Extract the [x, y] coordinate from the center of the cell holding the provided text.  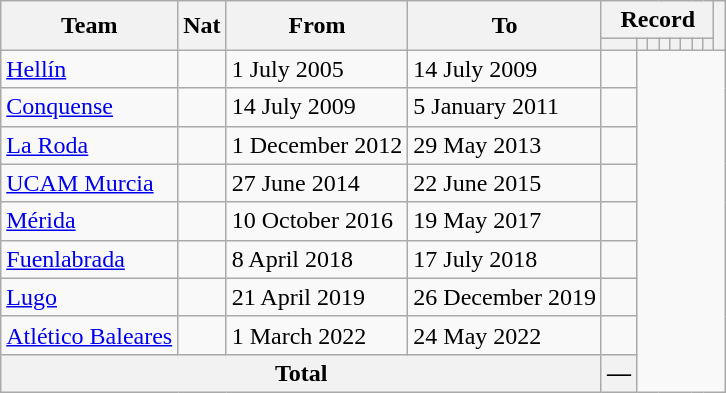
La Roda [90, 145]
1 March 2022 [317, 335]
19 May 2017 [505, 221]
22 June 2015 [505, 183]
Hellín [90, 69]
UCAM Murcia [90, 183]
17 July 2018 [505, 259]
1 July 2005 [317, 69]
10 October 2016 [317, 221]
Fuenlabrada [90, 259]
26 December 2019 [505, 297]
From [317, 26]
Conquense [90, 107]
Mérida [90, 221]
8 April 2018 [317, 259]
Nat [202, 26]
Atlético Baleares [90, 335]
24 May 2022 [505, 335]
5 January 2011 [505, 107]
To [505, 26]
1 December 2012 [317, 145]
Total [302, 373]
— [618, 373]
Lugo [90, 297]
27 June 2014 [317, 183]
Team [90, 26]
21 April 2019 [317, 297]
Record [657, 20]
29 May 2013 [505, 145]
